For the text-containing cell, return its midpoint in [x, y] coordinate format. 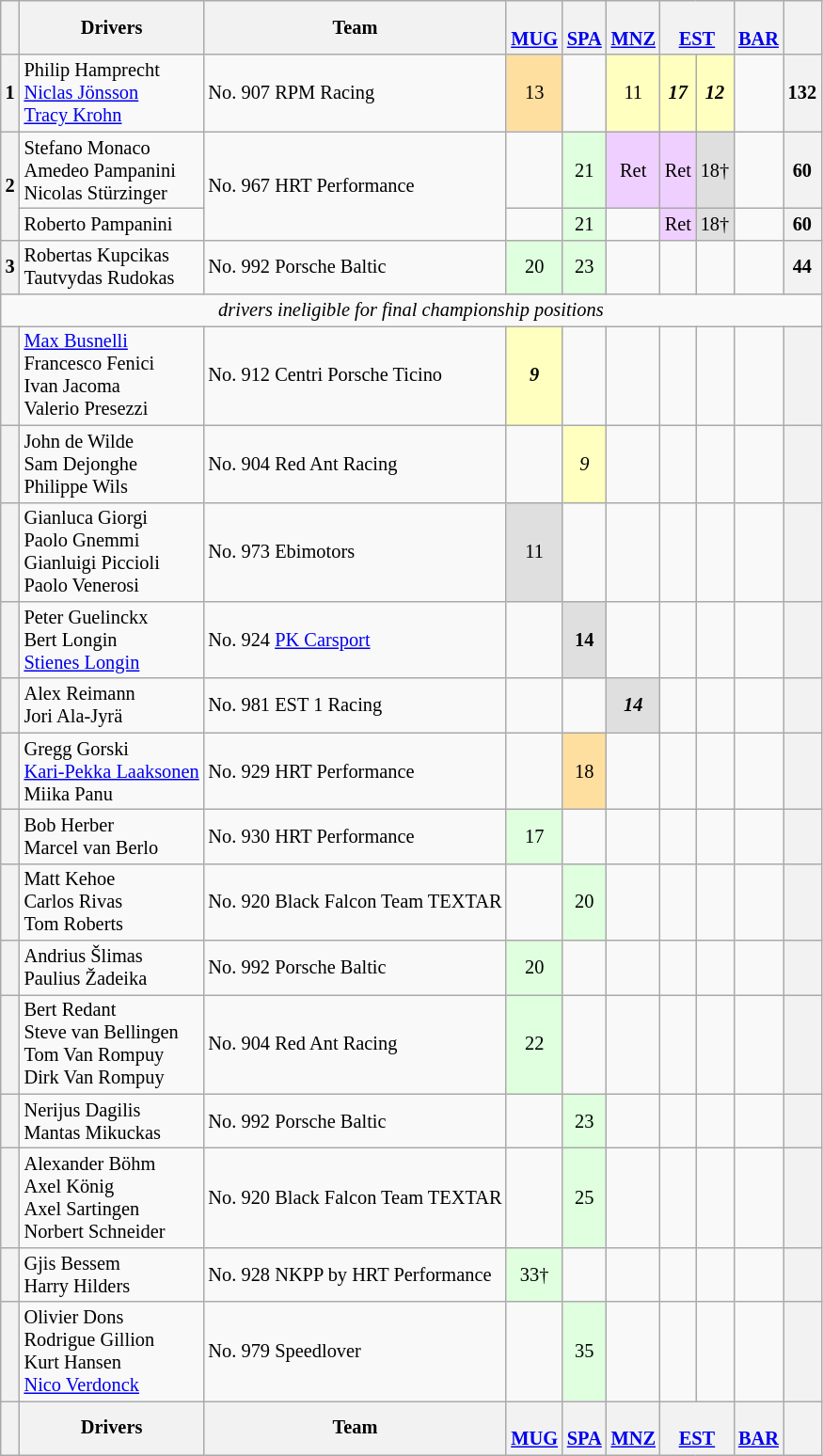
John de Wilde Sam Dejonghe Philippe Wils [112, 464]
No. 912 Centri Porsche Ticino [356, 375]
33† [534, 1274]
Bert Redant Steve van Bellingen Tom Van Rompuy Dirk Van Rompuy [112, 1044]
drivers ineligible for final championship positions [411, 310]
Andrius Šlimas Paulius Žadeika [112, 968]
No. 924 PK Carsport [356, 640]
No. 930 HRT Performance [356, 836]
Gianluca Giorgi Paolo Gnemmi Gianluigi Piccioli Paolo Venerosi [112, 552]
Alex Reimann Jori Ala-Jyrä [112, 705]
35 [585, 1352]
Olivier Dons Rodrigue Gillion Kurt Hansen Nico Verdonck [112, 1352]
Stefano Monaco Amedeo Pampanini Nicolas Stürzinger [112, 170]
No. 928 NKPP by HRT Performance [356, 1274]
Max Busnelli Francesco Fenici Ivan Jacoma Valerio Presezzi [112, 375]
Matt Kehoe Carlos Rivas Tom Roberts [112, 902]
Bob Herber Marcel van Berlo [112, 836]
44 [802, 267]
No. 979 Speedlover [356, 1352]
No. 907 RPM Racing [356, 93]
Roberto Pampanini [112, 224]
Philip Hamprecht Niclas Jönsson Tracy Krohn [112, 93]
No. 929 HRT Performance [356, 771]
18 [585, 771]
No. 973 Ebimotors [356, 552]
Gregg Gorski Kari-Pekka Laaksonen Miika Panu [112, 771]
25 [585, 1197]
Alexander Böhm Axel König Axel Sartingen Norbert Schneider [112, 1197]
Peter Guelinckx Bert Longin Stienes Longin [112, 640]
12 [715, 93]
No. 967 HRT Performance [356, 186]
Nerijus Dagilis Mantas Mikuckas [112, 1121]
1 [10, 93]
No. 981 EST 1 Racing [356, 705]
Robertas Kupcikas Tautvydas Rudokas [112, 267]
132 [802, 93]
13 [534, 93]
22 [534, 1044]
3 [10, 267]
2 [10, 186]
Gjis Bessem Harry Hilders [112, 1274]
